Return (x, y) of the center of cell containing provided text 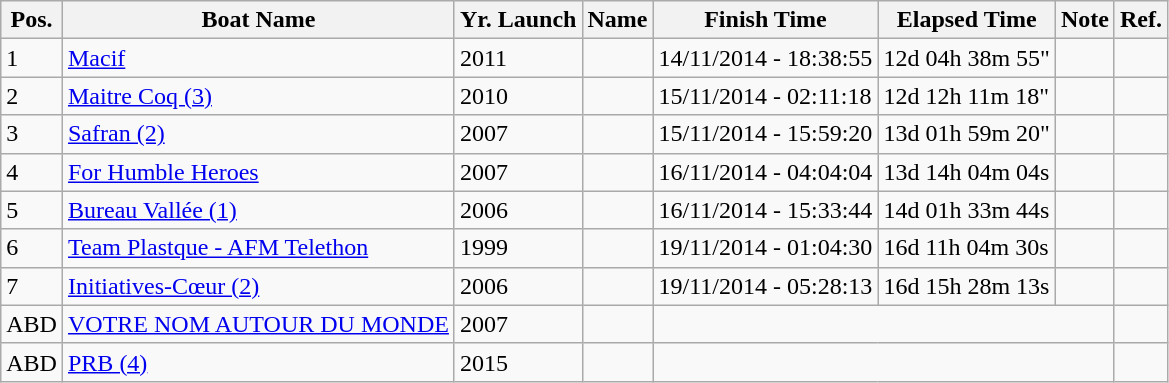
16d 11h 04m 30s (967, 248)
16/11/2014 - 04:04:04 (766, 172)
12d 04h 38m 55" (967, 58)
6 (32, 248)
Pos. (32, 20)
2010 (518, 96)
5 (32, 210)
13d 14h 04m 04s (967, 172)
Maitre Coq (3) (258, 96)
Note (1084, 20)
Initiatives-Cœur (2) (258, 286)
Safran (2) (258, 134)
For Humble Heroes (258, 172)
2011 (518, 58)
14d 01h 33m 44s (967, 210)
7 (32, 286)
Boat Name (258, 20)
Name (618, 20)
19/11/2014 - 01:04:30 (766, 248)
15/11/2014 - 15:59:20 (766, 134)
1999 (518, 248)
15/11/2014 - 02:11:18 (766, 96)
Team Plastque - AFM Telethon (258, 248)
14/11/2014 - 18:38:55 (766, 58)
Elapsed Time (967, 20)
Macif (258, 58)
16d 15h 28m 13s (967, 286)
13d 01h 59m 20" (967, 134)
Ref. (1140, 20)
3 (32, 134)
2015 (518, 362)
Bureau Vallée (1) (258, 210)
Yr. Launch (518, 20)
2 (32, 96)
19/11/2014 - 05:28:13 (766, 286)
16/11/2014 - 15:33:44 (766, 210)
12d 12h 11m 18" (967, 96)
VOTRE NOM AUTOUR DU MONDE (258, 324)
4 (32, 172)
Finish Time (766, 20)
1 (32, 58)
PRB (4) (258, 362)
